Return the [X, Y] coordinate for the center point of the cell that contains the specified text.  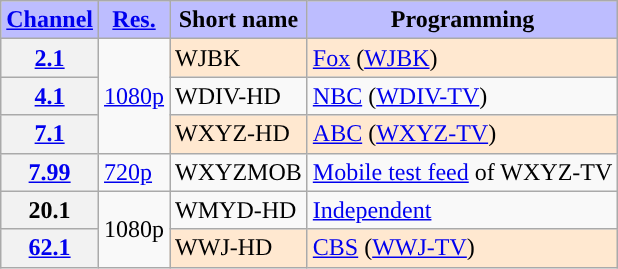
Mobile test feed of WXYZ-TV [462, 172]
Channel [50, 20]
WDIV-HD [239, 96]
NBC (WDIV-TV) [462, 96]
7.99 [50, 172]
62.1 [50, 248]
WJBK [239, 58]
20.1 [50, 210]
2.1 [50, 58]
7.1 [50, 134]
4.1 [50, 96]
Programming [462, 20]
WWJ-HD [239, 248]
Short name [239, 20]
Independent [462, 210]
CBS (WWJ-TV) [462, 248]
Res. [134, 20]
WMYD-HD [239, 210]
ABC (WXYZ-TV) [462, 134]
WXYZMOB [239, 172]
Fox (WJBK) [462, 58]
720p [134, 172]
WXYZ-HD [239, 134]
